Scan for the cell matching the given text and deliver its [x, y] coordinate at center. 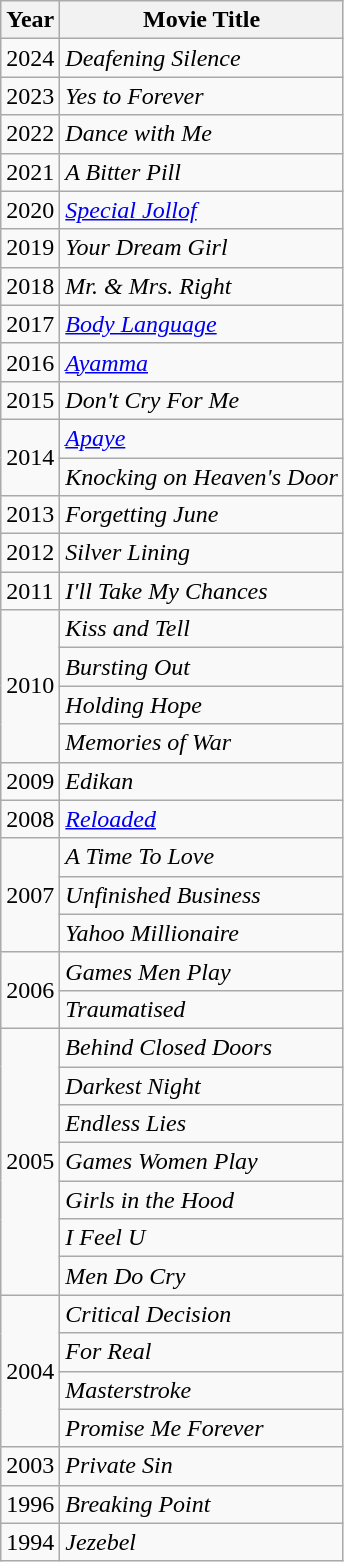
Games Men Play [202, 971]
2005 [30, 1161]
Yahoo Millionaire [202, 933]
2003 [30, 1466]
Silver Lining [202, 553]
2008 [30, 819]
2021 [30, 172]
Kiss and Tell [202, 629]
2013 [30, 515]
Traumatised [202, 1009]
2020 [30, 210]
Deafening Silence [202, 58]
Darkest Night [202, 1085]
Don't Cry For Me [202, 400]
Yes to Forever [202, 96]
Girls in the Hood [202, 1200]
2018 [30, 286]
Private Sin [202, 1466]
Behind Closed Doors [202, 1047]
2007 [30, 895]
2010 [30, 686]
I Feel U [202, 1238]
Masterstroke [202, 1390]
1996 [30, 1504]
Forgetting June [202, 515]
Ayamma [202, 362]
2024 [30, 58]
Men Do Cry [202, 1276]
For Real [202, 1352]
2011 [30, 591]
A Time To Love [202, 857]
Movie Title [202, 20]
2022 [30, 134]
Breaking Point [202, 1504]
Knocking on Heaven's Door [202, 477]
Edikan [202, 781]
Holding Hope [202, 705]
Year [30, 20]
1994 [30, 1542]
2009 [30, 781]
Jezebel [202, 1542]
Unfinished Business [202, 895]
Apaye [202, 438]
A Bitter Pill [202, 172]
Endless Lies [202, 1124]
Your Dream Girl [202, 248]
Mr. & Mrs. Right [202, 286]
2004 [30, 1371]
2023 [30, 96]
2015 [30, 400]
Memories of War [202, 743]
Dance with Me [202, 134]
Bursting Out [202, 667]
2016 [30, 362]
Special Jollof [202, 210]
I'll Take My Chances [202, 591]
Promise Me Forever [202, 1428]
Reloaded [202, 819]
2012 [30, 553]
2019 [30, 248]
Games Women Play [202, 1162]
Critical Decision [202, 1314]
2006 [30, 990]
Body Language [202, 324]
2014 [30, 457]
2017 [30, 324]
